Detect which cell encompasses the target text, then output its (x, y) center coordinate. 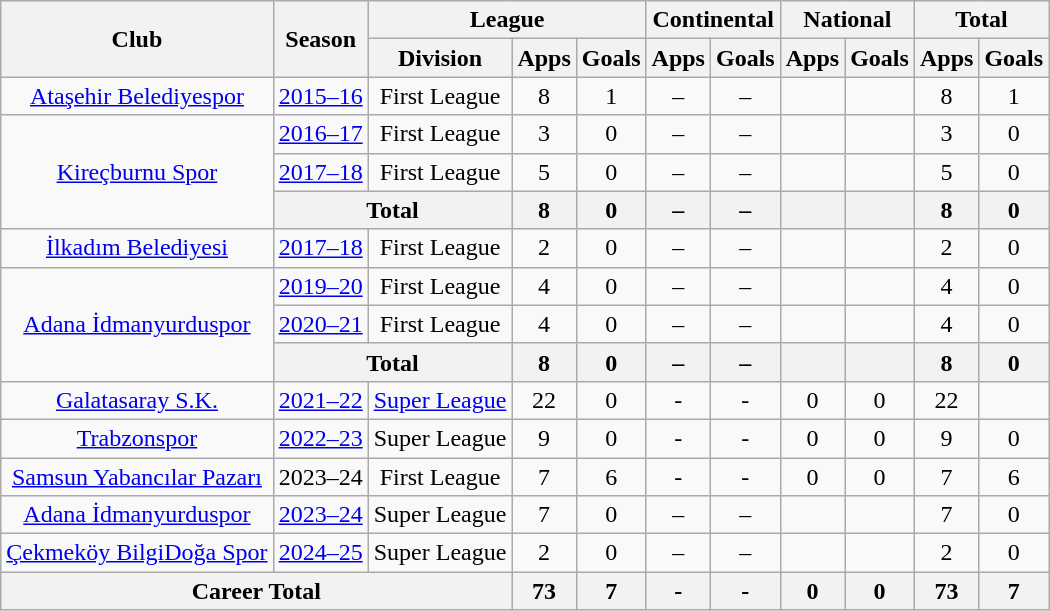
2021–22 (320, 400)
National (847, 20)
2015–16 (320, 96)
League (507, 20)
Samsun Yabancılar Pazarı (137, 477)
Trabzonspor (137, 438)
Ataşehir Belediyespor (137, 96)
Division (440, 58)
Kireçburnu Spor (137, 172)
Çekmeköy BilgiDoğa Spor (137, 553)
İlkadım Belediyesi (137, 248)
2024–25 (320, 553)
2019–20 (320, 286)
Galatasaray S.K. (137, 400)
Continental (713, 20)
Club (137, 39)
2020–21 (320, 324)
2022–23 (320, 438)
Career Total (256, 591)
2016–17 (320, 134)
Season (320, 39)
